From the cell containing the given text, extract its center point as [X, Y] coordinate. 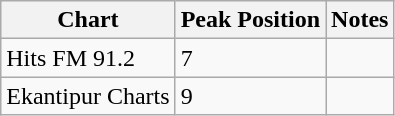
Hits FM 91.2 [88, 58]
Ekantipur Charts [88, 96]
7 [250, 58]
9 [250, 96]
Chart [88, 20]
Notes [360, 20]
Peak Position [250, 20]
